Scan for the cell matching the given text and deliver its (x, y) coordinate at center. 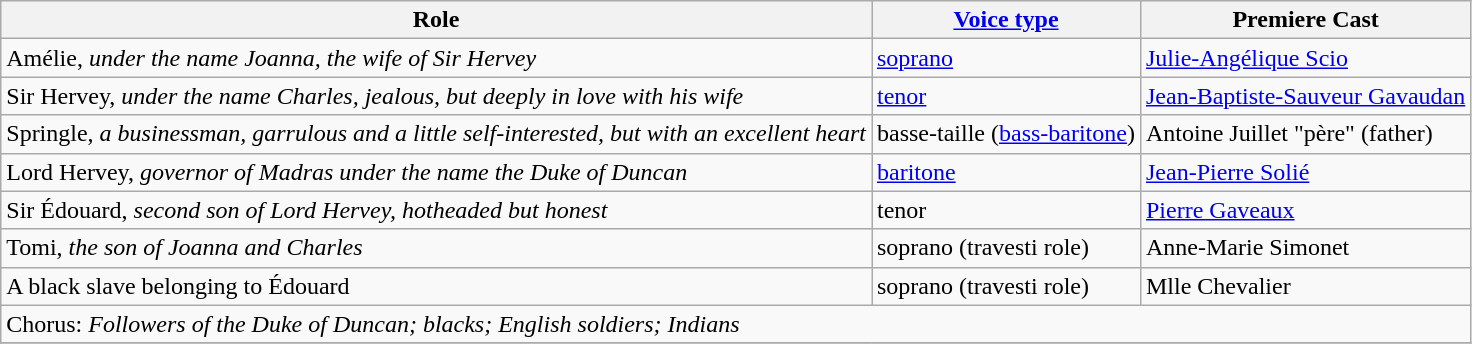
Antoine Juillet "père" (father) (1305, 134)
Tomi, the son of Joanna and Charles (436, 248)
Lord Hervey, governor of Madras under the name the Duke of Duncan (436, 172)
Voice type (1006, 20)
baritone (1006, 172)
Springle, a businessman, garrulous and a little self-interested, but with an excellent heart (436, 134)
Jean-Pierre Solié (1305, 172)
Premiere Cast (1305, 20)
A black slave belonging to Édouard (436, 286)
Sir Hervey, under the name Charles, jealous, but deeply in love with his wife (436, 96)
Amélie, under the name Joanna, the wife of Sir Hervey (436, 58)
Mlle Chevalier (1305, 286)
Sir Édouard, second son of Lord Hervey, hotheaded but honest (436, 210)
Chorus: Followers of the Duke of Duncan; blacks; English soldiers; Indians (736, 324)
basse-taille (bass-baritone) (1006, 134)
Julie-Angélique Scio (1305, 58)
soprano (1006, 58)
Jean-Baptiste-Sauveur Gavaudan (1305, 96)
Role (436, 20)
Anne-Marie Simonet (1305, 248)
Pierre Gaveaux (1305, 210)
